For the text-containing cell, return its midpoint in (X, Y) coordinate format. 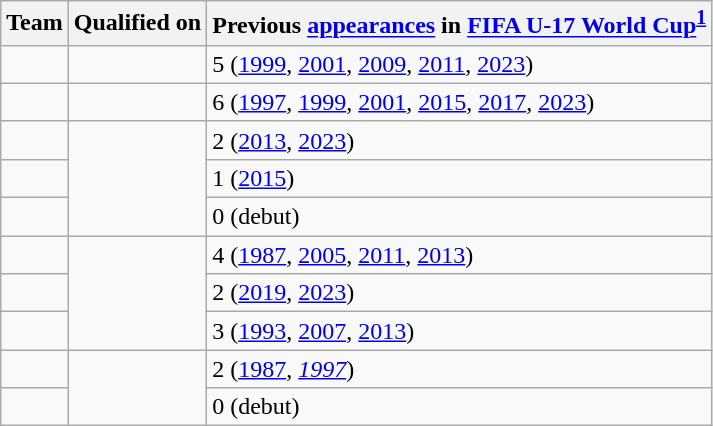
Qualified on (137, 24)
2 (1987, 1997) (460, 369)
6 (1997, 1999, 2001, 2015, 2017, 2023) (460, 102)
4 (1987, 2005, 2011, 2013) (460, 255)
Team (35, 24)
2 (2013, 2023) (460, 140)
2 (2019, 2023) (460, 293)
5 (1999, 2001, 2009, 2011, 2023) (460, 64)
Previous appearances in FIFA U-17 World Cup1 (460, 24)
1 (2015) (460, 178)
3 (1993, 2007, 2013) (460, 331)
